Pinpoint the cell where the given text exists, returning its (X, Y) midpoint coordinate. 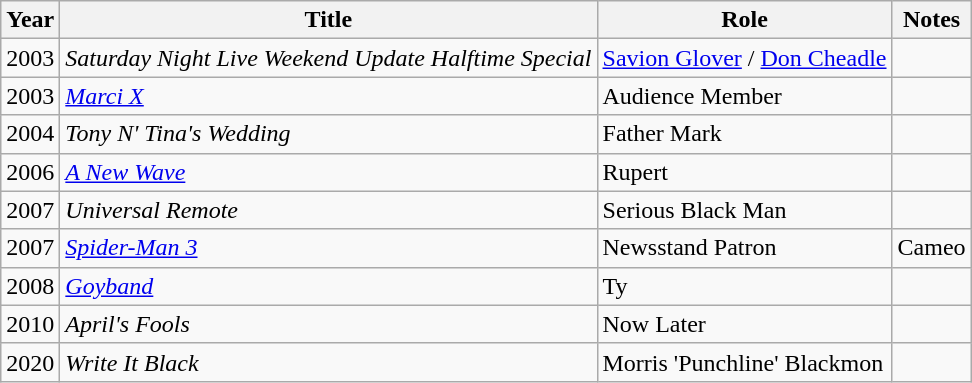
2010 (30, 324)
Goyband (328, 286)
2020 (30, 362)
2006 (30, 172)
Title (328, 20)
Now Later (744, 324)
Cameo (932, 248)
Father Mark (744, 134)
Role (744, 20)
Rupert (744, 172)
2008 (30, 286)
Marci X (328, 96)
A New Wave (328, 172)
Year (30, 20)
Audience Member (744, 96)
Tony N' Tina's Wedding (328, 134)
April's Fools (328, 324)
Morris 'Punchline' Blackmon (744, 362)
Write It Black (328, 362)
Saturday Night Live Weekend Update Halftime Special (328, 58)
Notes (932, 20)
Newsstand Patron (744, 248)
2004 (30, 134)
Ty (744, 286)
Savion Glover / Don Cheadle (744, 58)
Serious Black Man (744, 210)
Universal Remote (328, 210)
Spider-Man 3 (328, 248)
